Detect which cell encompasses the target text, then output its (X, Y) center coordinate. 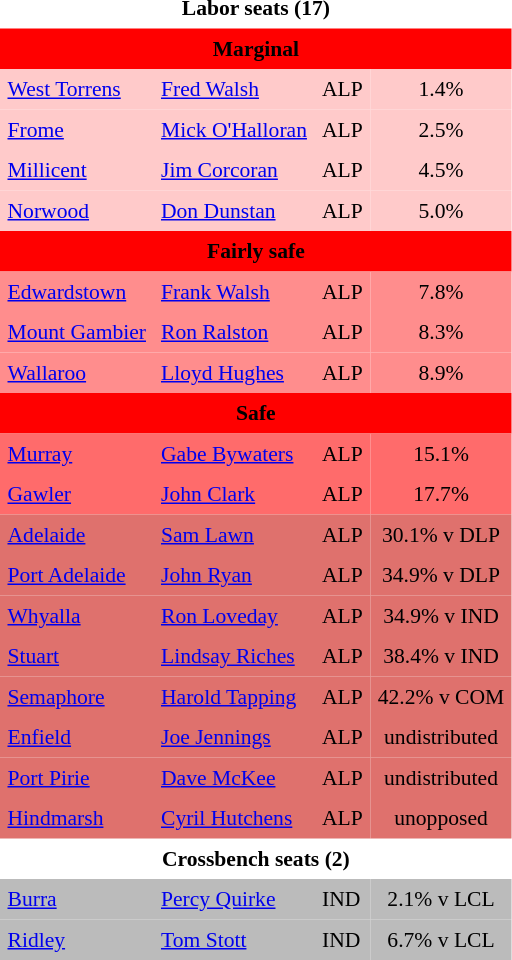
John Ryan (234, 575)
Sam Lawn (234, 534)
Stuart (76, 656)
unopposed (441, 818)
Dave McKee (234, 777)
Ron Loveday (234, 615)
Mount Gambier (76, 332)
1.4% (441, 89)
8.3% (441, 332)
Harold Tapping (234, 696)
Hindmarsh (76, 818)
Fred Walsh (234, 89)
8.9% (441, 372)
7.8% (441, 291)
15.1% (441, 453)
42.2% v COM (441, 696)
38.4% v IND (441, 656)
4.5% (441, 170)
Port Adelaide (76, 575)
Joe Jennings (234, 737)
Don Dunstan (234, 210)
Ridley (76, 939)
Burra (76, 899)
John Clark (234, 494)
Semaphore (76, 696)
Wallaroo (76, 372)
Lloyd Hughes (234, 372)
34.9% v DLP (441, 575)
Lindsay Riches (234, 656)
Cyril Hutchens (234, 818)
West Torrens (76, 89)
Millicent (76, 170)
Whyalla (76, 615)
Crossbench seats (2) (256, 858)
17.7% (441, 494)
Percy Quirke (234, 899)
Tom Stott (234, 939)
Mick O'Halloran (234, 129)
Fairly safe (256, 251)
Jim Corcoran (234, 170)
Safe (256, 413)
Port Pirie (76, 777)
2.5% (441, 129)
Edwardstown (76, 291)
Frome (76, 129)
Gawler (76, 494)
34.9% v IND (441, 615)
Norwood (76, 210)
Frank Walsh (234, 291)
6.7% v LCL (441, 939)
Gabe Bywaters (234, 453)
Marginal (256, 48)
5.0% (441, 210)
Ron Ralston (234, 332)
2.1% v LCL (441, 899)
Enfield (76, 737)
Murray (76, 453)
Adelaide (76, 534)
30.1% v DLP (441, 534)
